For the text-containing cell, return its midpoint in (X, Y) coordinate format. 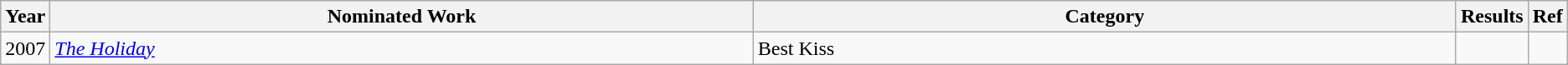
Best Kiss (1104, 48)
2007 (25, 48)
Ref (1548, 17)
The Holiday (402, 48)
Results (1492, 17)
Nominated Work (402, 17)
Category (1104, 17)
Year (25, 17)
